Capture the cell that displays the provided text and extract its [X, Y] central coordinate. 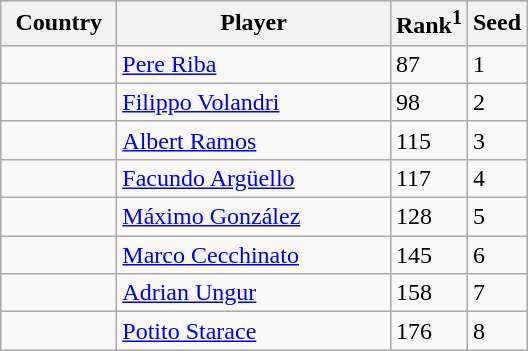
Facundo Argüello [254, 178]
Máximo González [254, 217]
Filippo Volandri [254, 102]
Seed [496, 24]
2 [496, 102]
158 [428, 293]
Rank1 [428, 24]
1 [496, 64]
6 [496, 255]
8 [496, 331]
98 [428, 102]
117 [428, 178]
145 [428, 255]
Marco Cecchinato [254, 255]
115 [428, 140]
Potito Starace [254, 331]
87 [428, 64]
3 [496, 140]
4 [496, 178]
Player [254, 24]
Pere Riba [254, 64]
176 [428, 331]
Albert Ramos [254, 140]
5 [496, 217]
7 [496, 293]
Country [59, 24]
128 [428, 217]
Adrian Ungur [254, 293]
